Detect which cell encompasses the target text, then output its [x, y] center coordinate. 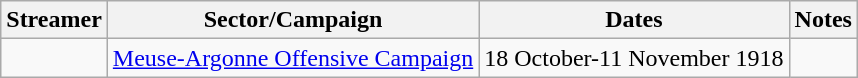
Meuse-Argonne Offensive Campaign [292, 58]
18 October-11 November 1918 [634, 58]
Streamer [54, 20]
Dates [634, 20]
Sector/Campaign [292, 20]
Notes [823, 20]
